Return [X, Y] of the center of cell containing provided text 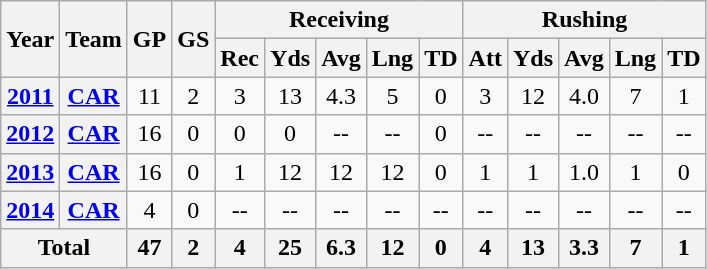
3.3 [584, 248]
Team [94, 39]
11 [149, 96]
Rec [240, 58]
2014 [30, 210]
2012 [30, 134]
Total [64, 248]
4.0 [584, 96]
Year [30, 39]
25 [290, 248]
47 [149, 248]
2011 [30, 96]
2013 [30, 172]
4.3 [342, 96]
Receiving [339, 20]
6.3 [342, 248]
5 [392, 96]
Att [485, 58]
GS [194, 39]
Rushing [584, 20]
1.0 [584, 172]
GP [149, 39]
